Find where the given text appears and provide that cell's center as [X, Y] coordinate. 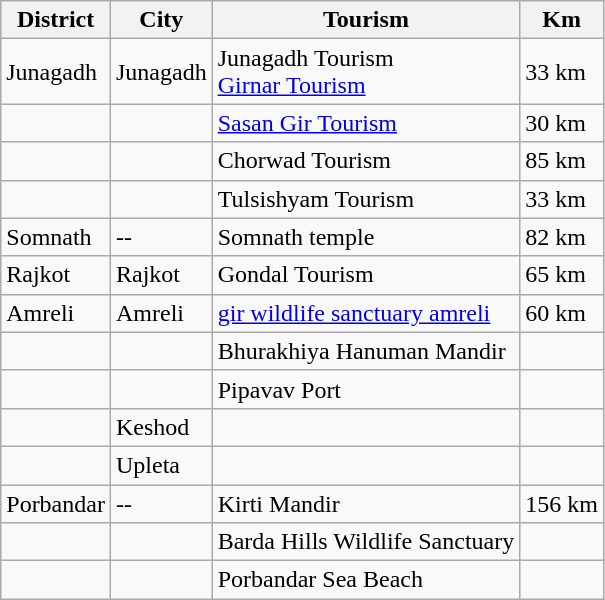
Junagadh TourismGirnar Tourism [366, 72]
85 km [562, 161]
Chorwad Tourism [366, 161]
Keshod [161, 427]
District [56, 20]
Km [562, 20]
65 km [562, 275]
Kirti Mandir [366, 503]
Tulsishyam Tourism [366, 199]
60 km [562, 313]
156 km [562, 503]
Porbandar [56, 503]
Tourism [366, 20]
82 km [562, 237]
Sasan Gir Tourism [366, 123]
Pipavav Port [366, 389]
Somnath [56, 237]
Upleta [161, 465]
30 km [562, 123]
Gondal Tourism [366, 275]
Barda Hills Wildlife Sanctuary [366, 542]
gir wildlife sanctuary amreli [366, 313]
Somnath temple [366, 237]
Bhurakhiya Hanuman Mandir [366, 351]
City [161, 20]
Porbandar Sea Beach [366, 580]
